Scan for the cell matching the given text and deliver its [X, Y] coordinate at center. 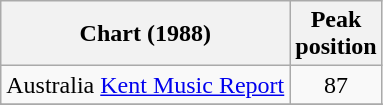
Australia Kent Music Report [146, 85]
Chart (1988) [146, 34]
87 [336, 85]
Peakposition [336, 34]
